Pinpoint the cell where the given text exists, returning its [X, Y] midpoint coordinate. 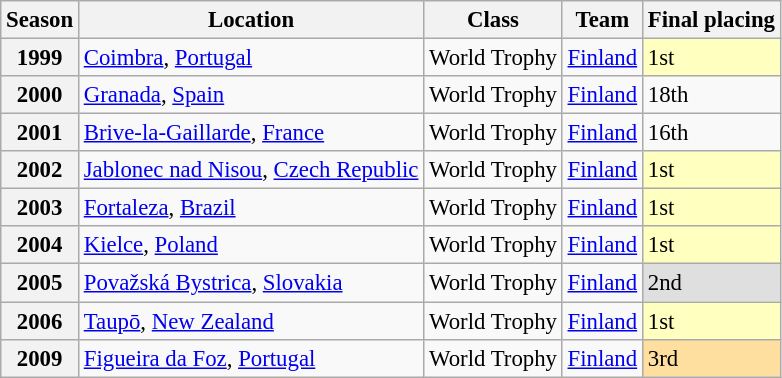
Figueira da Foz, Portugal [250, 358]
2000 [40, 95]
2004 [40, 245]
3rd [711, 358]
16th [711, 133]
2006 [40, 321]
18th [711, 95]
2005 [40, 283]
2001 [40, 133]
Coimbra, Portugal [250, 58]
Season [40, 20]
Granada, Spain [250, 95]
Fortaleza, Brazil [250, 208]
2003 [40, 208]
1999 [40, 58]
Jablonec nad Nisou, Czech Republic [250, 170]
2nd [711, 283]
Class [494, 20]
Taupō, New Zealand [250, 321]
Brive-la-Gaillarde, France [250, 133]
Team [602, 20]
Kielce, Poland [250, 245]
2009 [40, 358]
Final placing [711, 20]
Považská Bystrica, Slovakia [250, 283]
Location [250, 20]
2002 [40, 170]
